From the cell containing the given text, extract its center point as (X, Y) coordinate. 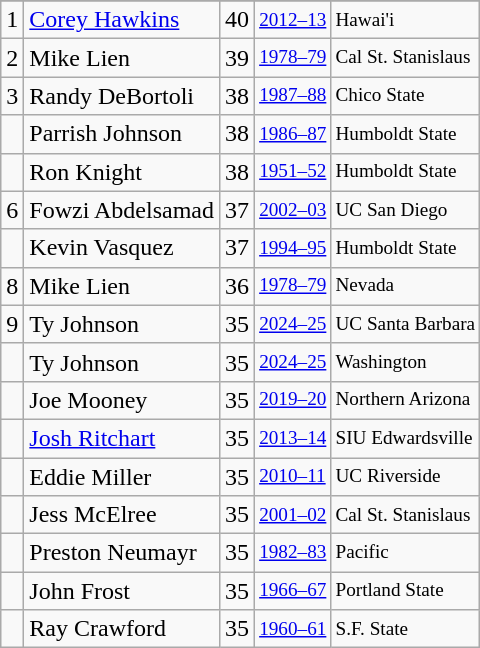
Chico State (406, 96)
Pacific (406, 553)
2001–02 (293, 515)
UC Santa Barbara (406, 324)
1951–52 (293, 172)
UC Riverside (406, 477)
1960–61 (293, 629)
Fowzi Abdelsamad (122, 210)
3 (12, 96)
2012–13 (293, 20)
SIU Edwardsville (406, 438)
39 (238, 58)
Washington (406, 362)
8 (12, 286)
9 (12, 324)
1 (12, 20)
Northern Arizona (406, 400)
S.F. State (406, 629)
Randy DeBortoli (122, 96)
Portland State (406, 591)
1966–67 (293, 591)
John Frost (122, 591)
2010–11 (293, 477)
Joe Mooney (122, 400)
Preston Neumayr (122, 553)
6 (12, 210)
Corey Hawkins (122, 20)
Ray Crawford (122, 629)
UC San Diego (406, 210)
2 (12, 58)
40 (238, 20)
Kevin Vasquez (122, 248)
1994–95 (293, 248)
Jess McElree (122, 515)
Parrish Johnson (122, 134)
Eddie Miller (122, 477)
2013–14 (293, 438)
Hawai'i (406, 20)
Ron Knight (122, 172)
1986–87 (293, 134)
Josh Ritchart (122, 438)
2002–03 (293, 210)
Nevada (406, 286)
2019–20 (293, 400)
36 (238, 286)
1987–88 (293, 96)
1982–83 (293, 553)
